Return (X, Y) of the center of cell containing provided text 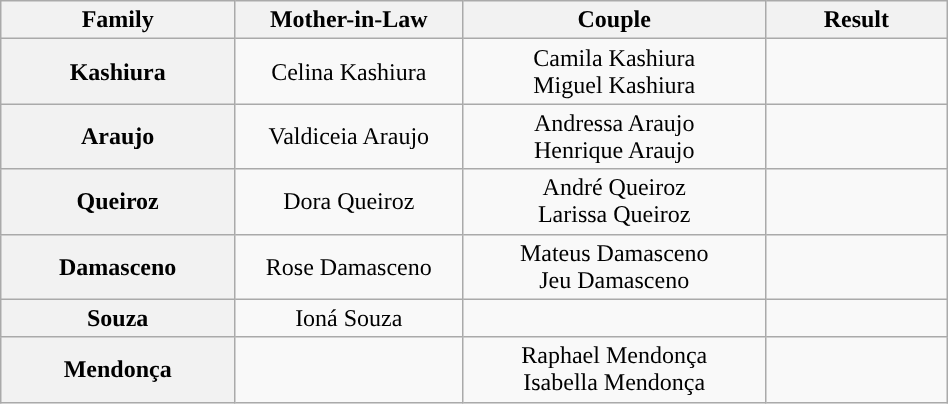
Andressa Araujo Henrique Araujo (614, 136)
Celina Kashiura (349, 72)
Souza (118, 318)
Mateus Damasceno Jeu Damasceno (614, 266)
Couple (614, 20)
Ioná Souza (349, 318)
Kashiura (118, 72)
Family (118, 20)
Camila Kashiura Miguel Kashiura (614, 72)
Araujo (118, 136)
Valdiceia Araujo (349, 136)
Rose Damasceno (349, 266)
Raphael Mendonça Isabella Mendonça (614, 370)
Dora Queiroz (349, 202)
Damasceno (118, 266)
Mother-in-Law (349, 20)
Result (856, 20)
Mendonça (118, 370)
Queiroz (118, 202)
André Queiroz Larissa Queiroz (614, 202)
